Return [X, Y] of the center of cell containing provided text 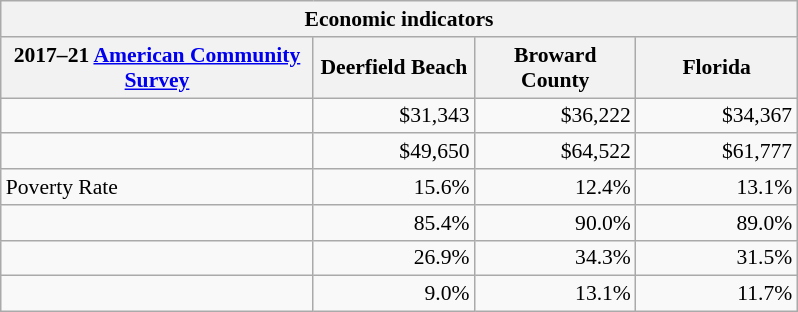
Deerfield Beach [394, 68]
26.9% [394, 258]
12.4% [556, 187]
15.6% [394, 187]
9.0% [394, 294]
$36,222 [556, 116]
11.7% [716, 294]
Poverty Rate [158, 187]
$49,650 [394, 152]
90.0% [556, 223]
89.0% [716, 223]
Florida [716, 68]
34.3% [556, 258]
Economic indicators [399, 19]
$64,522 [556, 152]
$31,343 [394, 116]
$34,367 [716, 116]
Broward County [556, 68]
85.4% [394, 223]
31.5% [716, 258]
2017–21 American Community Survey [158, 68]
$61,777 [716, 152]
